For the text-containing cell, return its midpoint in [X, Y] coordinate format. 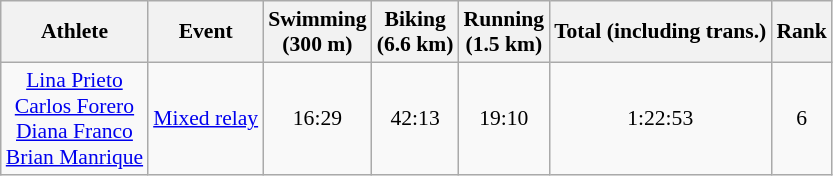
16:29 [317, 118]
Athlete [74, 32]
Running(1.5 km) [504, 32]
1:22:53 [660, 118]
Event [206, 32]
Rank [802, 32]
6 [802, 118]
Total (including trans.) [660, 32]
Biking(6.6 km) [416, 32]
Mixed relay [206, 118]
42:13 [416, 118]
Lina PrietoCarlos ForeroDiana FrancoBrian Manrique [74, 118]
19:10 [504, 118]
Swimming(300 m) [317, 32]
